Return the (x, y) coordinate for the center point of the cell that contains the specified text.  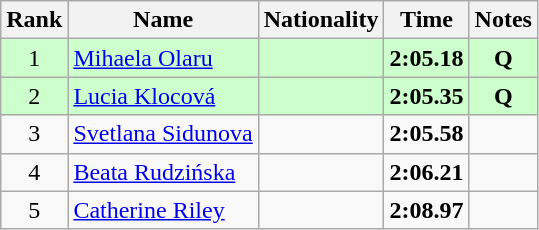
2:08.97 (426, 210)
Nationality (321, 20)
Lucia Klocová (163, 96)
Time (426, 20)
5 (34, 210)
2:05.58 (426, 134)
Rank (34, 20)
1 (34, 58)
2:05.18 (426, 58)
4 (34, 172)
2:06.21 (426, 172)
Svetlana Sidunova (163, 134)
2 (34, 96)
3 (34, 134)
Name (163, 20)
2:05.35 (426, 96)
Mihaela Olaru (163, 58)
Beata Rudzińska (163, 172)
Notes (503, 20)
Catherine Riley (163, 210)
